Determine the [x, y] coordinate at the center of the cell enclosing the given text.  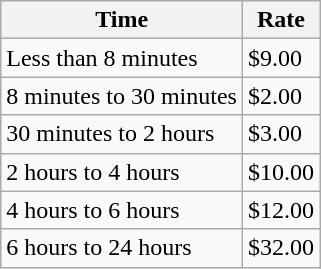
$2.00 [280, 96]
$12.00 [280, 210]
Time [122, 20]
6 hours to 24 hours [122, 248]
2 hours to 4 hours [122, 172]
$9.00 [280, 58]
4 hours to 6 hours [122, 210]
Less than 8 minutes [122, 58]
$32.00 [280, 248]
30 minutes to 2 hours [122, 134]
$3.00 [280, 134]
8 minutes to 30 minutes [122, 96]
$10.00 [280, 172]
Rate [280, 20]
